Provide the (x, y) coordinate of the cell's center where the given text is located.  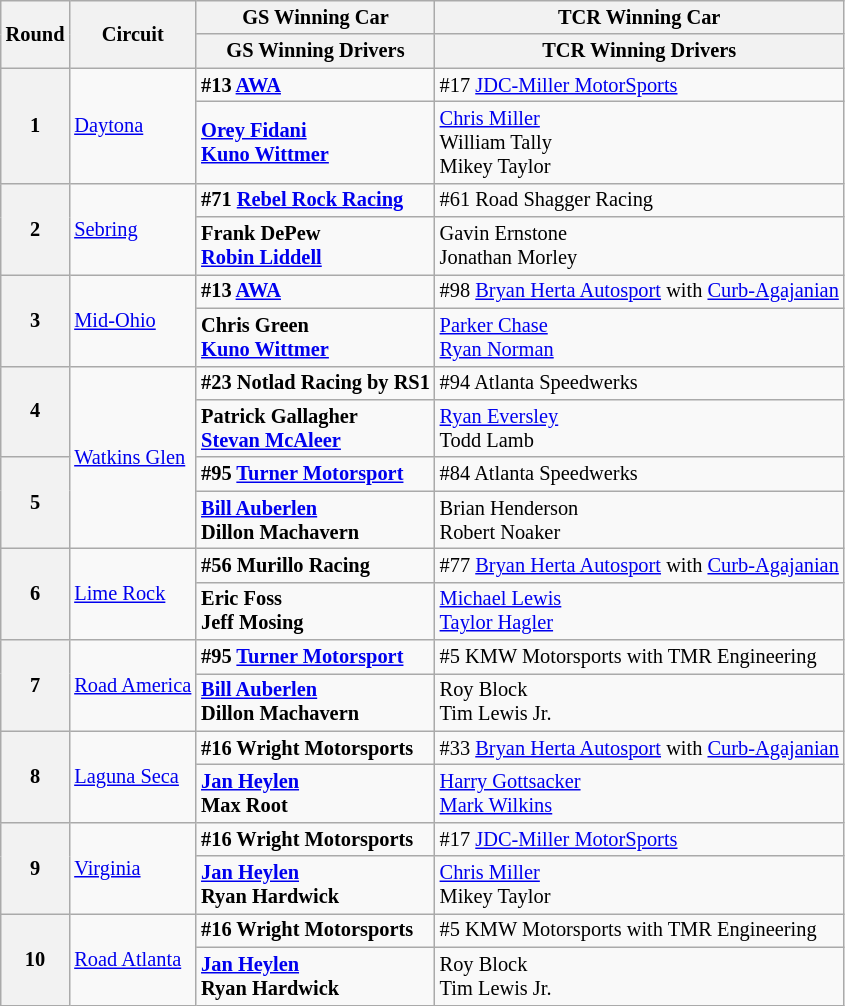
#94 Atlanta Speedwerks (640, 383)
Chris Green Kuno Wittmer (316, 337)
GS Winning Car (316, 17)
#98 Bryan Herta Autosport with Curb-Agajanian (640, 291)
5 (36, 502)
Gavin Ernstone Jonathan Morley (640, 246)
8 (36, 776)
#33 Bryan Herta Autosport with Curb-Agajanian (640, 748)
Laguna Seca (132, 776)
Harry Gottsacker Mark Wilkins (640, 793)
Michael Lewis Taylor Hagler (640, 611)
Road America (132, 686)
10 (36, 958)
TCR Winning Car (640, 17)
Patrick Gallagher Stevan McAleer (316, 428)
Chris Miller Mikey Taylor (640, 885)
Daytona (132, 126)
1 (36, 126)
Watkins Glen (132, 458)
Ryan Eversley Todd Lamb (640, 428)
#84 Atlanta Speedwerks (640, 474)
Lime Rock (132, 594)
Parker Chase Ryan Norman (640, 337)
7 (36, 686)
#61 Road Shagger Racing (640, 200)
4 (36, 412)
TCR Winning Drivers (640, 51)
3 (36, 320)
9 (36, 868)
Orey Fidani Kuno Wittmer (316, 142)
Chris Miller William Tally Mikey Taylor (640, 142)
Virginia (132, 868)
Jan Heylen Max Root (316, 793)
#23 Notlad Racing by RS1 (316, 383)
#71 Rebel Rock Racing (316, 200)
#56 Murillo Racing (316, 565)
2 (36, 228)
Sebring (132, 228)
GS Winning Drivers (316, 51)
Circuit (132, 34)
Brian Henderson Robert Noaker (640, 520)
Round (36, 34)
6 (36, 594)
Road Atlanta (132, 958)
Eric Foss Jeff Mosing (316, 611)
#77 Bryan Herta Autosport with Curb-Agajanian (640, 565)
Frank DePew Robin Liddell (316, 246)
Mid-Ohio (132, 320)
